Provide the [X, Y] coordinate of the cell's center where the given text is located.  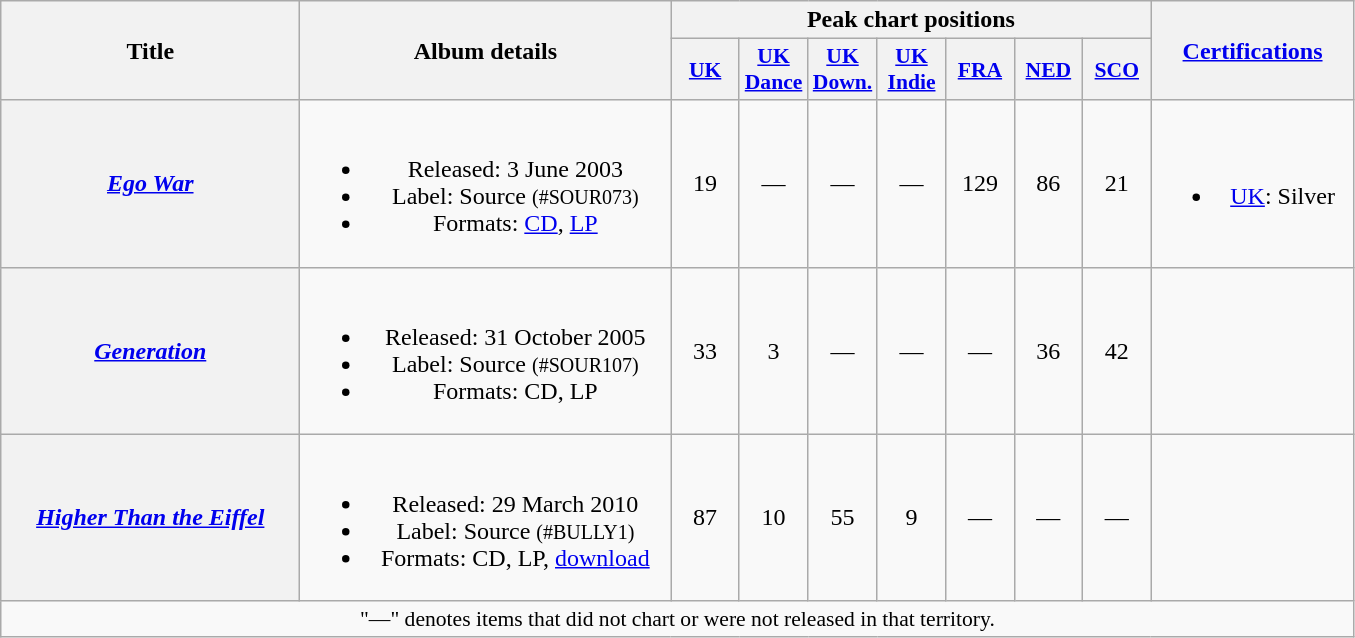
UKDance [773, 70]
UKIndie [911, 70]
10 [773, 518]
86 [1048, 184]
FRA [980, 70]
55 [843, 518]
9 [911, 518]
UKDown. [843, 70]
UK: Silver [1252, 184]
3 [773, 350]
129 [980, 184]
Title [150, 50]
Generation [150, 350]
36 [1048, 350]
19 [705, 184]
Certifications [1252, 50]
Released: 29 March 2010Label: Source (#BULLY1)Formats: CD, LP, download [486, 518]
NED [1048, 70]
Higher Than the Eiffel [150, 518]
UK [705, 70]
Ego War [150, 184]
87 [705, 518]
"—" denotes items that did not chart or were not released in that territory. [678, 619]
Album details [486, 50]
SCO [1117, 70]
Released: 3 June 2003Label: Source (#SOUR073)Formats: CD, LP [486, 184]
Released: 31 October 2005Label: Source (#SOUR107)Formats: CD, LP [486, 350]
21 [1117, 184]
33 [705, 350]
42 [1117, 350]
Peak chart positions [911, 20]
